Extract the [X, Y] coordinate from the center of the cell holding the provided text.  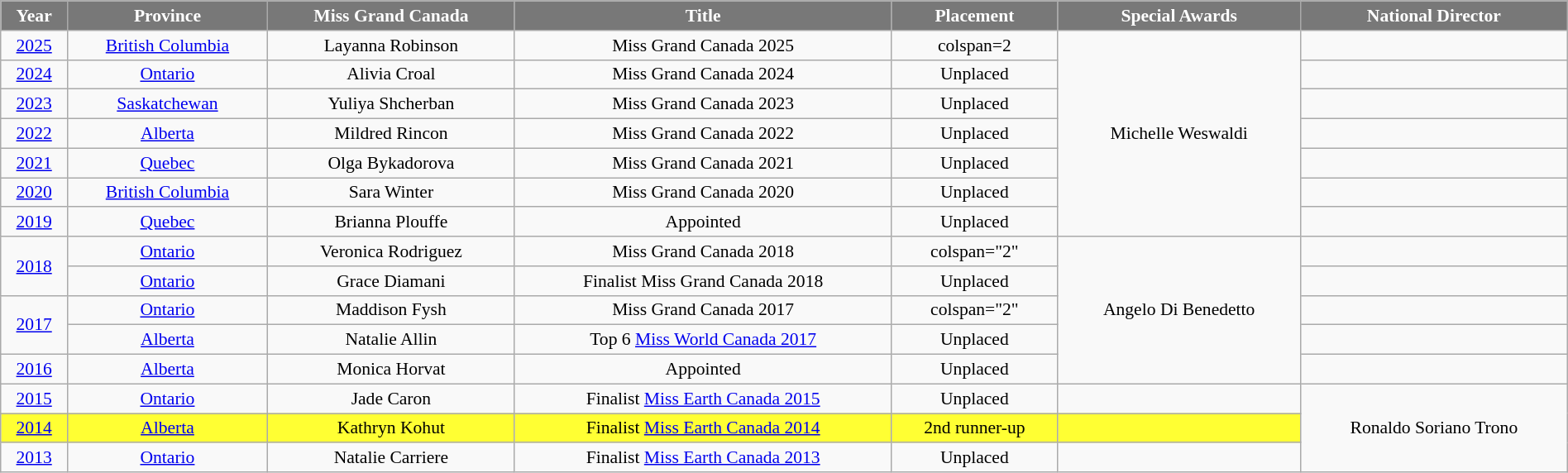
Natalie Allin [390, 340]
Miss Grand Canada 2017 [703, 310]
Kathryn Kohut [390, 428]
colspan=2 [974, 45]
Brianna Plouffe [390, 222]
Miss Grand Canada 2023 [703, 104]
2019 [35, 222]
2024 [35, 74]
2nd runner-up [974, 428]
Miss Grand Canada [390, 16]
Layanna Robinson [390, 45]
Miss Grand Canada 2025 [703, 45]
Natalie Carriere [390, 458]
Veronica Rodriguez [390, 251]
Finalist Miss Earth Canada 2014 [703, 428]
National Director [1434, 16]
Miss Grand Canada 2024 [703, 74]
2015 [35, 399]
2017 [35, 324]
Michelle Weswaldi [1179, 134]
Monica Horvat [390, 370]
Province [168, 16]
Maddison Fysh [390, 310]
Miss Grand Canada 2018 [703, 251]
2013 [35, 458]
2020 [35, 193]
2025 [35, 45]
Grace Diamani [390, 281]
Ronaldo Soriano Trono [1434, 428]
2016 [35, 370]
Special Awards [1179, 16]
2022 [35, 134]
Placement [974, 16]
2014 [35, 428]
Finalist Miss Earth Canada 2015 [703, 399]
Saskatchewan [168, 104]
2018 [35, 266]
2021 [35, 163]
Top 6 Miss World Canada 2017 [703, 340]
Sara Winter [390, 193]
Alivia Croal [390, 74]
Title [703, 16]
Mildred Rincon [390, 134]
Jade Caron [390, 399]
Olga Bykadorova [390, 163]
Miss Grand Canada 2021 [703, 163]
Miss Grand Canada 2022 [703, 134]
Finalist Miss Earth Canada 2013 [703, 458]
Finalist Miss Grand Canada 2018 [703, 281]
Angelo Di Benedetto [1179, 310]
2023 [35, 104]
Yuliya Shcherban [390, 104]
Miss Grand Canada 2020 [703, 193]
Year [35, 16]
